Locate the cell with the specified text and output its [X, Y] center coordinate. 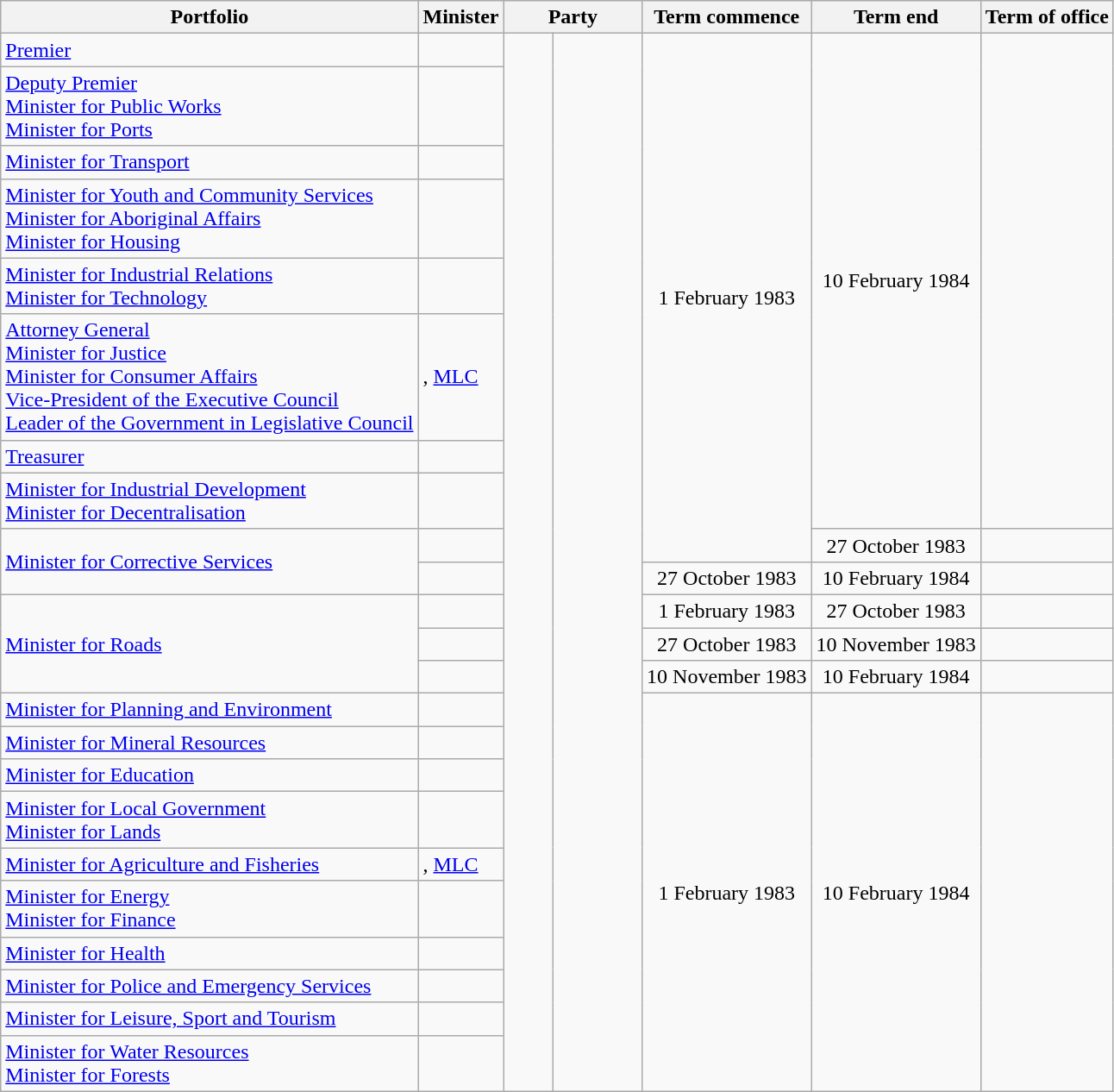
Term end [896, 17]
Minister for Youth and Community ServicesMinister for Aboriginal AffairsMinister for Housing [210, 218]
Treasurer [210, 456]
Term commence [727, 17]
Premier [210, 50]
Minister for Water ResourcesMinister for Forests [210, 1063]
Minister for Industrial RelationsMinister for Technology [210, 286]
Minister for Planning and Environment [210, 710]
Minister for Education [210, 775]
Minister for Agriculture and Fisheries [210, 864]
Minister for Leisure, Sport and Tourism [210, 1019]
Party [573, 17]
Minister for Roads [210, 643]
Minister for Transport [210, 162]
Term of office [1047, 17]
Minister for EnergyMinister for Finance [210, 909]
Minister for Industrial DevelopmentMinister for Decentralisation [210, 500]
Minister for Corrective Services [210, 562]
Deputy PremierMinister for Public WorksMinister for Ports [210, 106]
Minister for Local GovernmentMinister for Lands [210, 819]
Minister for Mineral Resources [210, 743]
Minister for Police and Emergency Services [210, 986]
Portfolio [210, 17]
Minister for Health [210, 953]
Minister [460, 17]
